Find where the given text appears and provide that cell's center as (X, Y) coordinate. 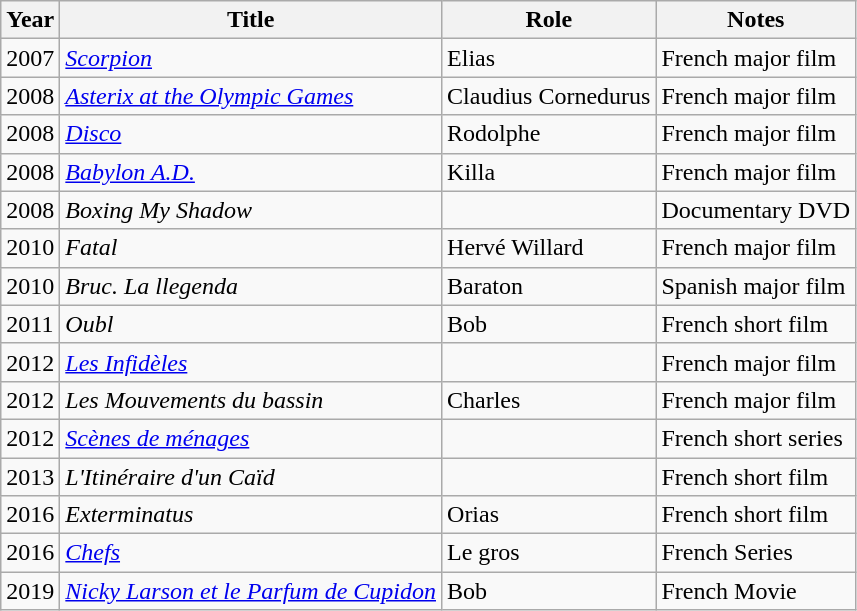
Documentary DVD (756, 210)
Bruc. La llegenda (251, 286)
Elias (549, 58)
Chefs (251, 553)
Les Infidèles (251, 362)
Disco (251, 134)
2019 (30, 591)
Orias (549, 515)
Scènes de ménages (251, 438)
French Movie (756, 591)
Rodolphe (549, 134)
Killa (549, 172)
L'Itinéraire d'un Caïd (251, 477)
Le gros (549, 553)
Boxing My Shadow (251, 210)
Asterix at the Olympic Games (251, 96)
2011 (30, 324)
Hervé Willard (549, 248)
Notes (756, 20)
2013 (30, 477)
Scorpion (251, 58)
Oubl (251, 324)
2007 (30, 58)
Claudius Cornedurus (549, 96)
Spanish major film (756, 286)
Year (30, 20)
Fatal (251, 248)
French Series (756, 553)
French short series (756, 438)
Les Mouvements du bassin (251, 400)
Charles (549, 400)
Babylon A.D. (251, 172)
Exterminatus (251, 515)
Role (549, 20)
Title (251, 20)
Nicky Larson et le Parfum de Cupidon (251, 591)
Baraton (549, 286)
